Output the [x, y] coordinate of the center of the cell containing the given text.  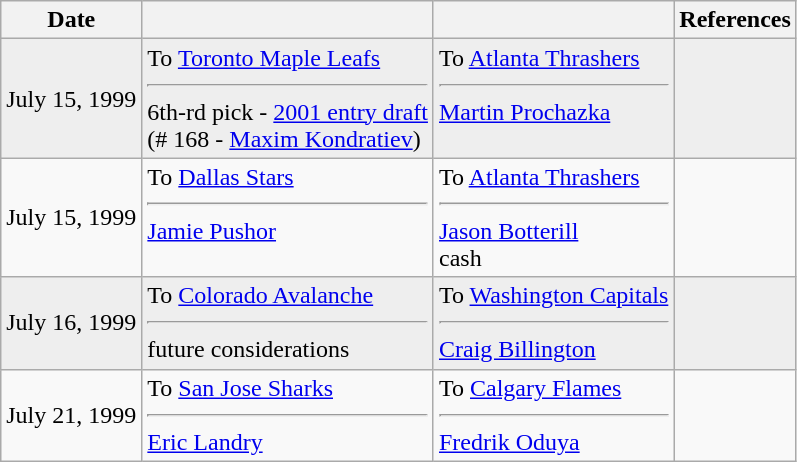
To Calgary FlamesFredrik Oduya [553, 415]
To Atlanta ThrashersJason Botterillcash [553, 218]
July 16, 1999 [72, 323]
Date [72, 20]
To Atlanta ThrashersMartin Prochazka [553, 98]
To Colorado Avalanchefuture considerations [288, 323]
To Dallas StarsJamie Pushor [288, 218]
References [736, 20]
July 21, 1999 [72, 415]
To Toronto Maple Leafs6th-rd pick - 2001 entry draft(# 168 - Maxim Kondratiev) [288, 98]
To San Jose SharksEric Landry [288, 415]
To Washington CapitalsCraig Billington [553, 323]
